Identify which cell holds the provided text, then report its (x, y) central coordinate. 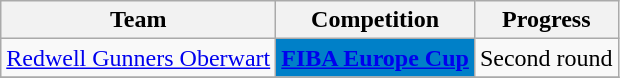
Team (138, 20)
Competition (376, 20)
Progress (546, 20)
Redwell Gunners Oberwart (138, 58)
FIBA Europe Cup (376, 58)
Second round (546, 58)
